Output the (X, Y) coordinate of the center of the cell containing the given text.  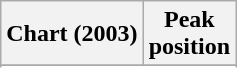
Chart (2003) (72, 34)
Peakposition (189, 34)
